Output the (X, Y) coordinate of the center of the cell containing the given text.  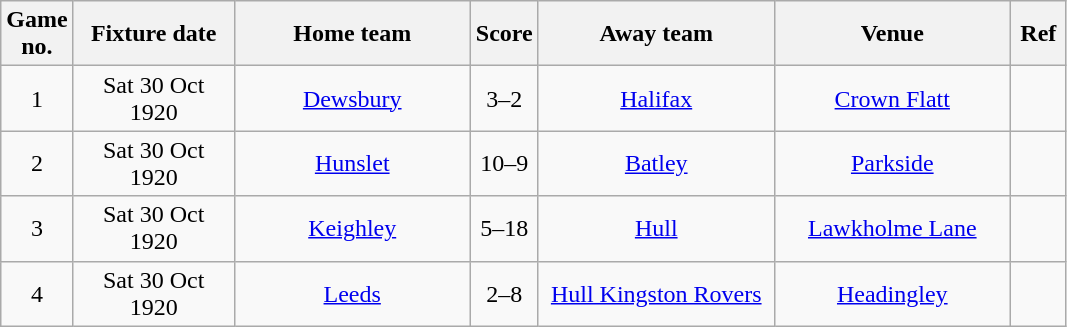
Lawkholme Lane (892, 228)
Headingley (892, 294)
1 (37, 98)
2 (37, 164)
Game no. (37, 34)
Crown Flatt (892, 98)
10–9 (504, 164)
Dewsbury (352, 98)
3 (37, 228)
Parkside (892, 164)
Score (504, 34)
Home team (352, 34)
Hull Kingston Rovers (656, 294)
4 (37, 294)
Ref (1038, 34)
Hull (656, 228)
Halifax (656, 98)
Fixture date (154, 34)
Keighley (352, 228)
Venue (892, 34)
Away team (656, 34)
Batley (656, 164)
Leeds (352, 294)
2–8 (504, 294)
3–2 (504, 98)
Hunslet (352, 164)
5–18 (504, 228)
